Pinpoint the cell where the given text exists, returning its (X, Y) midpoint coordinate. 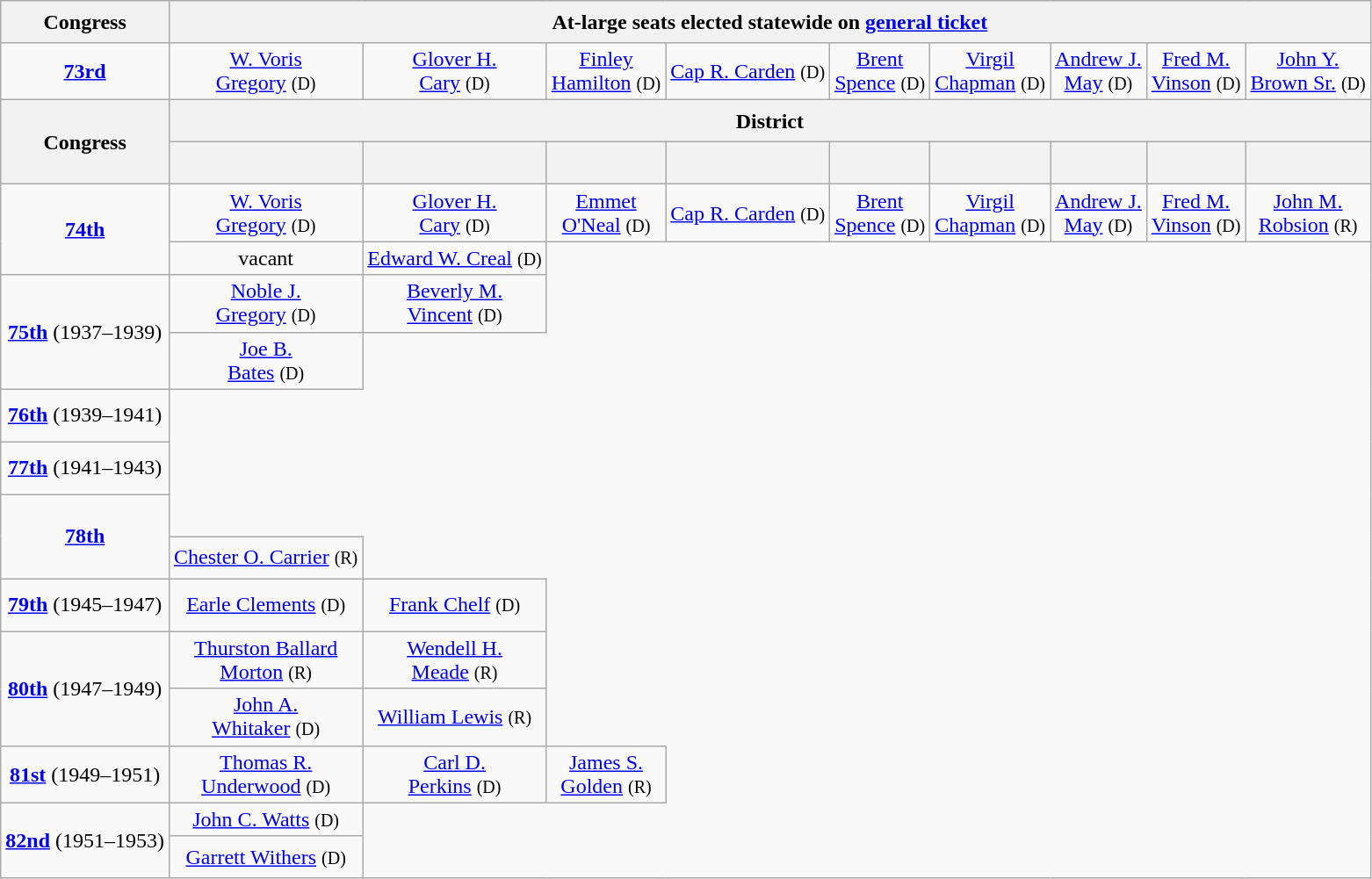
77th (1941–1943) (85, 468)
Wendell H.Meade (R) (455, 660)
Chester O. Carrier (R) (265, 558)
Frank Chelf (D) (455, 605)
Thomas R.Underwood (D) (265, 775)
Carl D.Perkins (D) (455, 775)
William Lewis (R) (455, 717)
Earle Clements (D) (265, 605)
James S.Golden (R) (606, 775)
John Y.Brown Sr. (D) (1308, 72)
75th (1937–1939) (85, 332)
FinleyHamilton (D) (606, 72)
Beverly M.Vincent (D) (455, 304)
76th (1939–1941) (85, 415)
John A.Whitaker (D) (265, 717)
John C. Watts (D) (265, 819)
Edward W. Creal (D) (455, 258)
EmmetO'Neal (D) (606, 213)
John M.Robsion (R) (1308, 213)
82nd (1951–1953) (85, 840)
81st (1949–1951) (85, 775)
Thurston BallardMorton (R) (265, 660)
vacant (265, 258)
79th (1945–1947) (85, 605)
74th (85, 230)
Joe B.Bates (D) (265, 360)
73rd (85, 72)
At-large seats elected statewide on general ticket (769, 22)
80th (1947–1949) (85, 688)
Noble J.Gregory (D) (265, 304)
District (769, 121)
Garrett Withers (D) (265, 857)
78th (85, 537)
